Provide the (X, Y) coordinate of the cell's center where the given text is located.  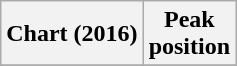
Peak position (189, 34)
Chart (2016) (72, 34)
